Detect which cell encompasses the target text, then output its [X, Y] center coordinate. 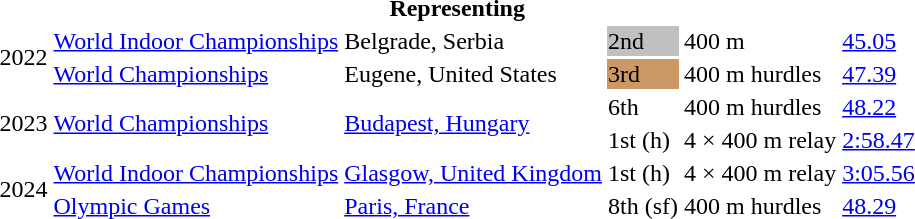
Budapest, Hungary [474, 124]
6th [642, 107]
Eugene, United States [474, 74]
Glasgow, United Kingdom [474, 173]
Belgrade, Serbia [474, 41]
3rd [642, 74]
2nd [642, 41]
400 m [760, 41]
